Identify which cell holds the provided text, then report its (X, Y) central coordinate. 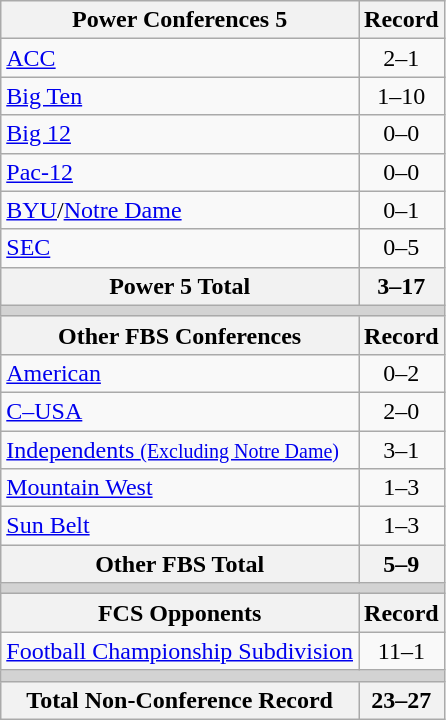
2–1 (402, 58)
Power Conferences 5 (180, 20)
Mountain West (180, 488)
5–9 (402, 564)
0–1 (402, 210)
ACC (180, 58)
Sun Belt (180, 526)
Other FBS Conferences (180, 335)
Other FBS Total (180, 564)
2–0 (402, 411)
Total Non-Conference Record (180, 700)
Big Ten (180, 96)
Big 12 (180, 134)
Pac-12 (180, 172)
3–17 (402, 286)
C–USA (180, 411)
0–5 (402, 248)
1–10 (402, 96)
23–27 (402, 700)
American (180, 373)
SEC (180, 248)
BYU/Notre Dame (180, 210)
11–1 (402, 651)
Independents (Excluding Notre Dame) (180, 449)
FCS Opponents (180, 613)
Football Championship Subdivision (180, 651)
0–2 (402, 373)
3–1 (402, 449)
Power 5 Total (180, 286)
